Pinpoint the cell where the given text exists, returning its (X, Y) midpoint coordinate. 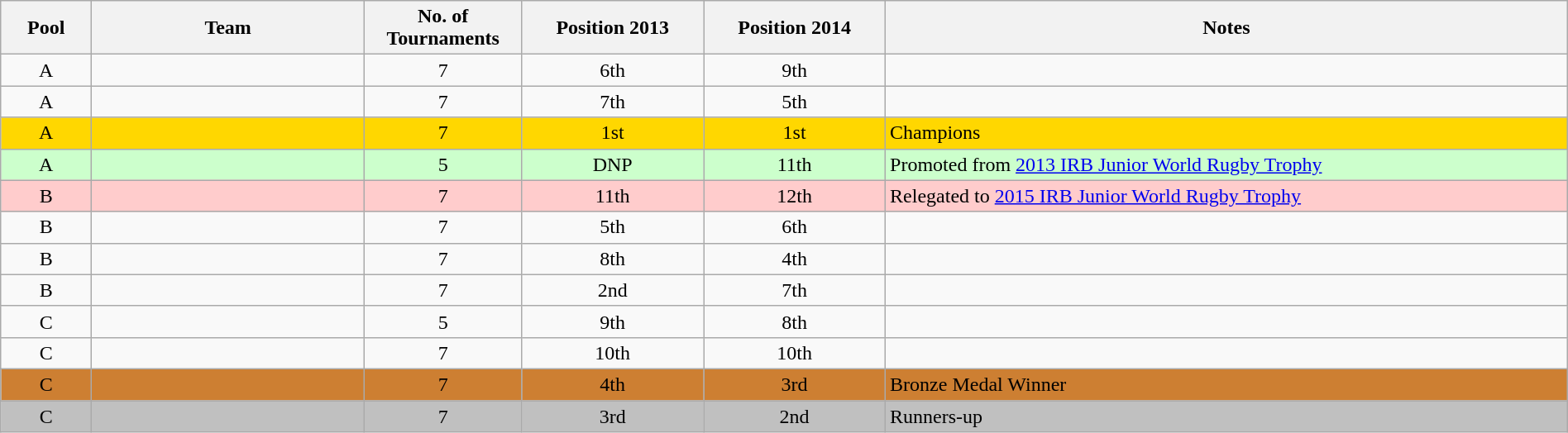
Promoted from 2013 IRB Junior World Rugby Trophy (1227, 164)
12th (795, 196)
DNP (613, 164)
Bronze Medal Winner (1227, 384)
Pool (46, 28)
Relegated to 2015 IRB Junior World Rugby Trophy (1227, 196)
Champions (1227, 133)
Position 2014 (795, 28)
Notes (1227, 28)
No. of Tournaments (443, 28)
Position 2013 (613, 28)
Team (228, 28)
Runners-up (1227, 416)
